Detect which cell encompasses the target text, then output its [X, Y] center coordinate. 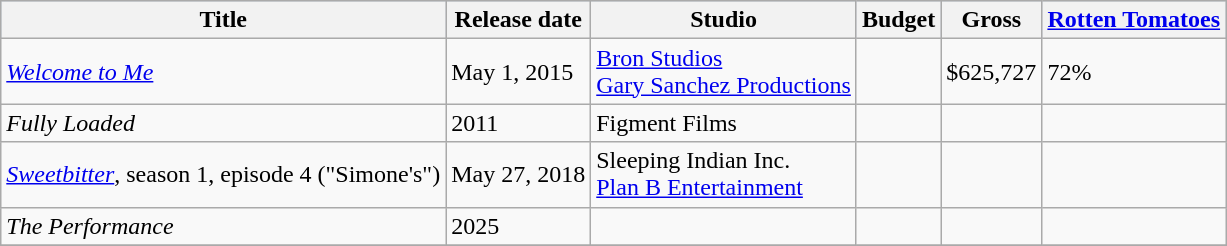
Figment Films [724, 123]
Sleeping Indian Inc.Plan B Entertainment [724, 174]
Bron StudiosGary Sanchez Productions [724, 72]
Gross [992, 20]
Studio [724, 20]
72% [1134, 72]
Sweetbitter, season 1, episode 4 ("Simone's") [224, 174]
Budget [898, 20]
Title [224, 20]
Release date [518, 20]
Rotten Tomatoes [1134, 20]
Welcome to Me [224, 72]
May 27, 2018 [518, 174]
Fully Loaded [224, 123]
$625,727 [992, 72]
May 1, 2015 [518, 72]
2025 [518, 226]
2011 [518, 123]
The Performance [224, 226]
